Determine the (X, Y) coordinate at the center of the cell enclosing the given text.  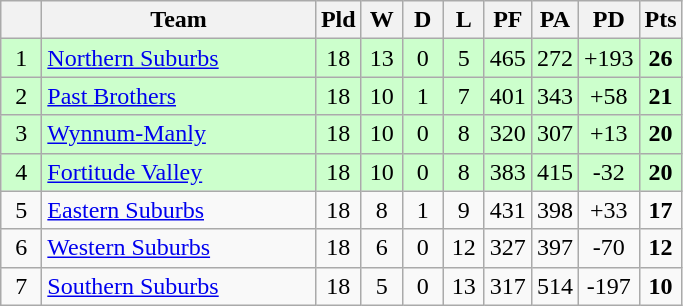
26 (660, 58)
431 (508, 210)
415 (554, 172)
401 (508, 96)
+13 (608, 134)
465 (508, 58)
343 (554, 96)
Western Suburbs (179, 248)
Pld (338, 20)
W (382, 20)
Northern Suburbs (179, 58)
383 (508, 172)
Eastern Suburbs (179, 210)
307 (554, 134)
+33 (608, 210)
Southern Suburbs (179, 286)
320 (508, 134)
Pts (660, 20)
398 (554, 210)
-70 (608, 248)
Wynnum-Manly (179, 134)
397 (554, 248)
9 (464, 210)
L (464, 20)
17 (660, 210)
PD (608, 20)
4 (22, 172)
514 (554, 286)
-32 (608, 172)
Fortitude Valley (179, 172)
PF (508, 20)
D (422, 20)
272 (554, 58)
+58 (608, 96)
21 (660, 96)
317 (508, 286)
327 (508, 248)
2 (22, 96)
PA (554, 20)
Past Brothers (179, 96)
3 (22, 134)
Team (179, 20)
-197 (608, 286)
+193 (608, 58)
